Detect which cell encompasses the target text, then output its (X, Y) center coordinate. 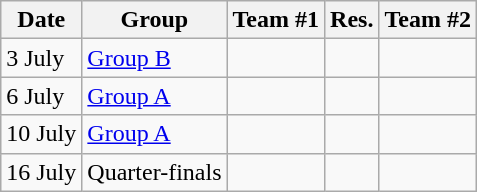
6 July (42, 96)
Date (42, 20)
Team #1 (276, 20)
Team #2 (428, 20)
Res. (352, 20)
Quarter-finals (154, 172)
Group B (154, 58)
Group (154, 20)
16 July (42, 172)
3 July (42, 58)
10 July (42, 134)
